From the cell containing the given text, extract its center point as [X, Y] coordinate. 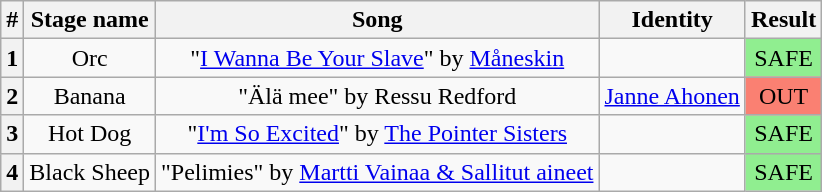
Song [378, 20]
4 [12, 172]
Banana [90, 96]
Hot Dog [90, 134]
Stage name [90, 20]
1 [12, 58]
3 [12, 134]
Black Sheep [90, 172]
OUT [783, 96]
2 [12, 96]
"Älä mee" by Ressu Redford [378, 96]
# [12, 20]
Orc [90, 58]
Janne Ahonen [672, 96]
Identity [672, 20]
"Pelimies" by Martti Vainaa & Sallitut aineet [378, 172]
"I Wanna Be Your Slave" by Måneskin [378, 58]
Result [783, 20]
"I'm So Excited" by The Pointer Sisters [378, 134]
